Find where the given text appears and provide that cell's center as [x, y] coordinate. 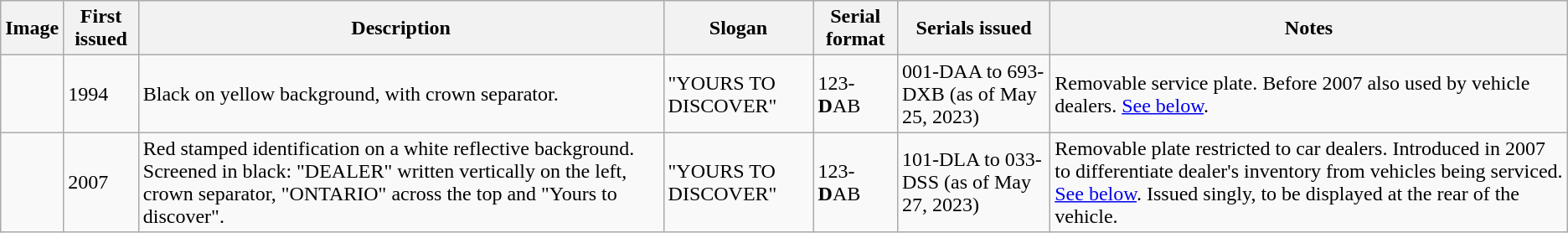
Serials issued [973, 28]
Image [32, 28]
1994 [101, 94]
Serial format [855, 28]
Slogan [739, 28]
101-DLA to 033-DSS (as of May 27, 2023) [973, 183]
Description [400, 28]
First issued [101, 28]
2007 [101, 183]
Notes [1309, 28]
Removable service plate. Before 2007 also used by vehicle dealers. See below. [1309, 94]
Black on yellow background, with crown separator. [400, 94]
001-DAA to 693-DXB (as of May 25, 2023) [973, 94]
